Pinpoint the cell where the given text exists, returning its [x, y] midpoint coordinate. 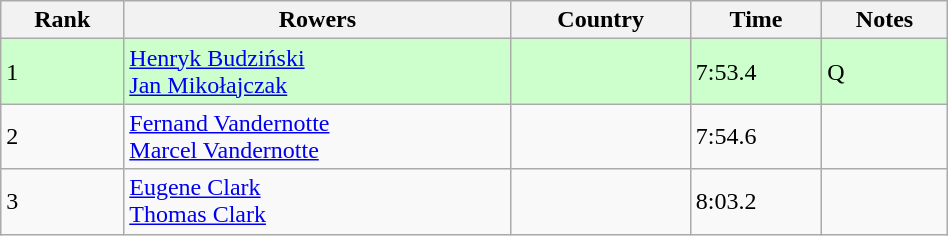
3 [62, 202]
Rank [62, 20]
Fernand VandernotteMarcel Vandernotte [318, 136]
Henryk BudzińskiJan Mikołajczak [318, 72]
Eugene ClarkThomas Clark [318, 202]
7:53.4 [756, 72]
Time [756, 20]
Notes [884, 20]
Q [884, 72]
Country [600, 20]
2 [62, 136]
8:03.2 [756, 202]
Rowers [318, 20]
7:54.6 [756, 136]
1 [62, 72]
